Return the (X, Y) coordinate for the center point of the cell that contains the specified text.  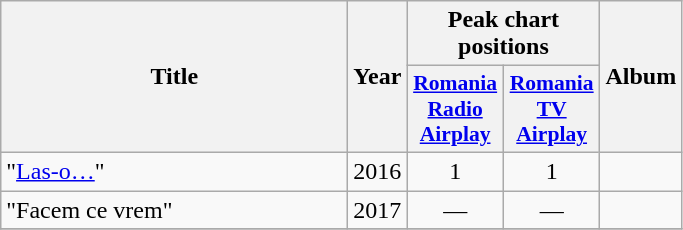
2016 (378, 171)
Title (174, 77)
"Las-o…" (174, 171)
Romania Radio Airplay (456, 110)
Peak chart positions (504, 34)
Year (378, 77)
2017 (378, 209)
"Facem ce vrem" (174, 209)
Album (641, 77)
Romania TV Airplay (552, 110)
